Capture the cell that displays the provided text and extract its (x, y) central coordinate. 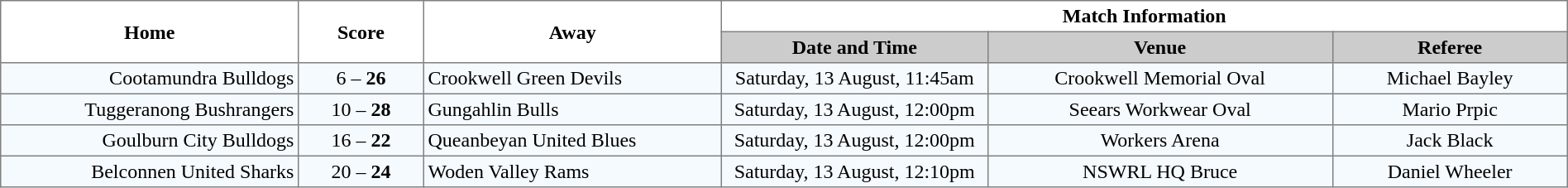
Date and Time (854, 47)
6 – 26 (361, 79)
Jack Black (1450, 141)
Home (150, 31)
Workers Arena (1159, 141)
Referee (1450, 47)
Gungahlin Bulls (572, 109)
Venue (1159, 47)
Woden Valley Rams (572, 171)
Goulburn City Bulldogs (150, 141)
NSWRL HQ Bruce (1159, 171)
Saturday, 13 August, 11:45am (854, 79)
20 – 24 (361, 171)
Cootamundra Bulldogs (150, 79)
Daniel Wheeler (1450, 171)
Saturday, 13 August, 12:10pm (854, 171)
Queanbeyan United Blues (572, 141)
Score (361, 31)
Seears Workwear Oval (1159, 109)
Crookwell Memorial Oval (1159, 79)
Crookwell Green Devils (572, 79)
Match Information (1145, 17)
Belconnen United Sharks (150, 171)
10 – 28 (361, 109)
Away (572, 31)
Mario Prpic (1450, 109)
16 – 22 (361, 141)
Michael Bayley (1450, 79)
Tuggeranong Bushrangers (150, 109)
